Find where the given text appears and provide that cell's center as (x, y) coordinate. 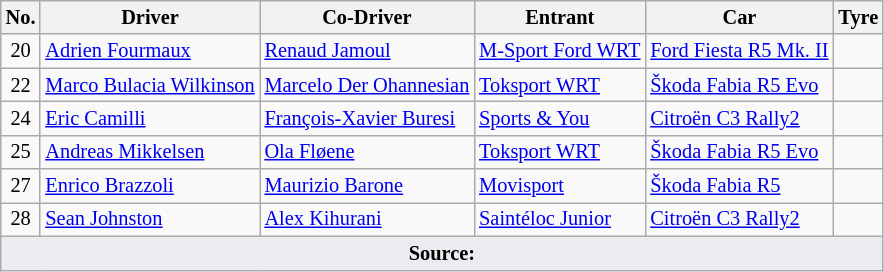
Movisport (560, 186)
Driver (150, 17)
Sports & You (560, 118)
Alex Kihurani (368, 219)
M-Sport Ford WRT (560, 51)
Sean Johnston (150, 219)
Adrien Fourmaux (150, 51)
Eric Camilli (150, 118)
22 (21, 85)
Škoda Fabia R5 (739, 186)
20 (21, 51)
Tyre (858, 17)
24 (21, 118)
Marcelo Der Ohannesian (368, 85)
Source: (442, 253)
Co-Driver (368, 17)
Ford Fiesta R5 Mk. II (739, 51)
Marco Bulacia Wilkinson (150, 85)
27 (21, 186)
Enrico Brazzoli (150, 186)
25 (21, 152)
Andreas Mikkelsen (150, 152)
No. (21, 17)
Saintéloc Junior (560, 219)
Maurizio Barone (368, 186)
Entrant (560, 17)
Ola Fløene (368, 152)
Car (739, 17)
Renaud Jamoul (368, 51)
François-Xavier Buresi (368, 118)
28 (21, 219)
